For the text-containing cell, return its midpoint in (X, Y) coordinate format. 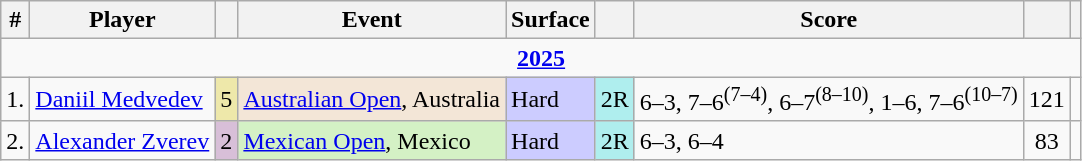
Event (372, 20)
83 (1046, 140)
Alexander Zverev (122, 140)
6–3, 6–4 (828, 140)
1. (16, 100)
121 (1046, 100)
2025 (542, 58)
# (16, 20)
Score (828, 20)
2 (226, 140)
2. (16, 140)
Player (122, 20)
5 (226, 100)
6–3, 7–6(7–4), 6–7(8–10), 1–6, 7–6(10–7) (828, 100)
Surface (551, 20)
Mexican Open, Mexico (372, 140)
Daniil Medvedev (122, 100)
Australian Open, Australia (372, 100)
